Capture the cell that displays the provided text and extract its (x, y) central coordinate. 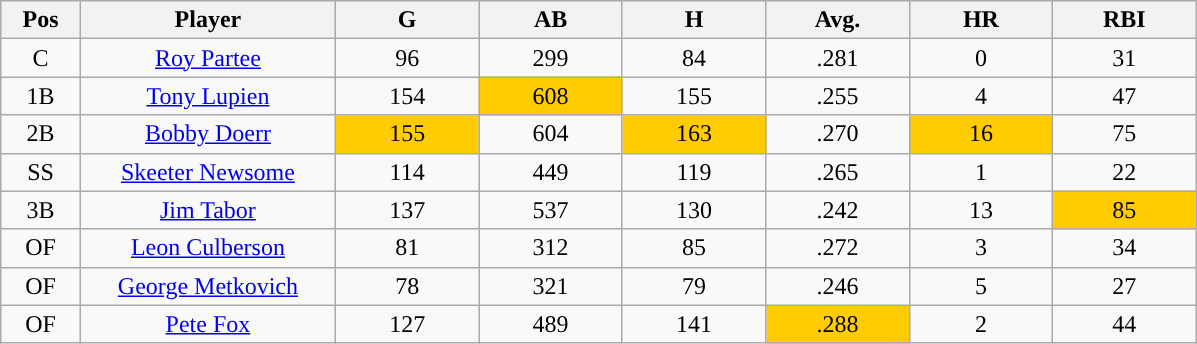
16 (980, 134)
.272 (838, 248)
.255 (838, 96)
Skeeter Newsome (208, 172)
449 (550, 172)
RBI (1124, 20)
299 (550, 58)
44 (1124, 324)
79 (694, 286)
119 (694, 172)
137 (406, 210)
0 (980, 58)
96 (406, 58)
127 (406, 324)
Pos (41, 20)
1 (980, 172)
84 (694, 58)
608 (550, 96)
78 (406, 286)
AB (550, 20)
.270 (838, 134)
27 (1124, 286)
489 (550, 324)
Player (208, 20)
81 (406, 248)
34 (1124, 248)
2 (980, 324)
Avg. (838, 20)
4 (980, 96)
HR (980, 20)
141 (694, 324)
Pete Fox (208, 324)
H (694, 20)
.288 (838, 324)
114 (406, 172)
1B (41, 96)
Jim Tabor (208, 210)
321 (550, 286)
.246 (838, 286)
Tony Lupien (208, 96)
3 (980, 248)
George Metkovich (208, 286)
.265 (838, 172)
.242 (838, 210)
.281 (838, 58)
13 (980, 210)
Roy Partee (208, 58)
154 (406, 96)
SS (41, 172)
5 (980, 286)
Leon Culberson (208, 248)
2B (41, 134)
22 (1124, 172)
163 (694, 134)
G (406, 20)
75 (1124, 134)
31 (1124, 58)
537 (550, 210)
47 (1124, 96)
Bobby Doerr (208, 134)
3B (41, 210)
604 (550, 134)
130 (694, 210)
C (41, 58)
312 (550, 248)
